Locate the cell with the specified text and output its (x, y) center coordinate. 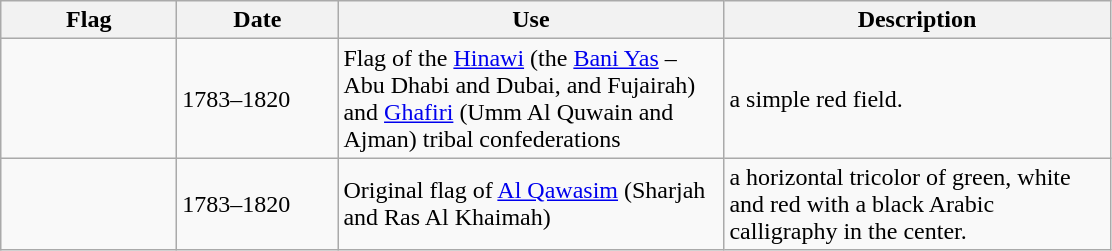
Description (917, 20)
Date (258, 20)
Flag (89, 20)
Original flag of Al Qawasim (Sharjah and Ras Al Khaimah) (531, 204)
Use (531, 20)
Flag of the Hinawi (the Bani Yas – Abu Dhabi and Dubai, and Fujairah) and Ghafiri (Umm Al Quwain and Ajman) tribal confederations (531, 98)
a horizontal tricolor of green, white and red with a black Arabic calligraphy in the center. (917, 204)
a simple red field. (917, 98)
